Detect which cell encompasses the target text, then output its [x, y] center coordinate. 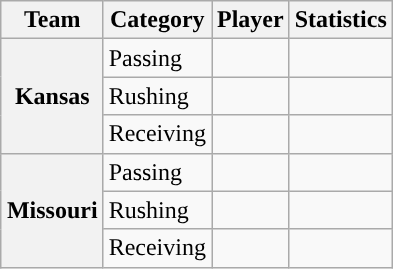
Missouri [52, 210]
Statistics [340, 20]
Player [251, 20]
Kansas [52, 96]
Team [52, 20]
Category [157, 20]
